Locate the cell with the specified text and output its (x, y) center coordinate. 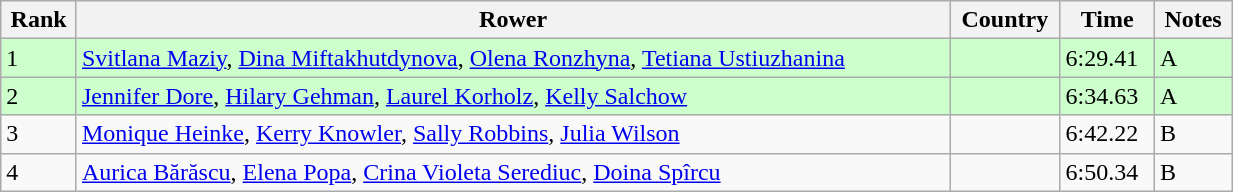
6:34.63 (1107, 96)
6:42.22 (1107, 134)
3 (39, 134)
1 (39, 58)
Aurica Bărăscu, Elena Popa, Crina Violeta Serediuc, Doina Spîrcu (512, 172)
2 (39, 96)
4 (39, 172)
Rank (39, 20)
Notes (1192, 20)
Country (1005, 20)
Time (1107, 20)
6:29.41 (1107, 58)
Svitlana Maziy, Dina Miftakhutdynova, Olena Ronzhyna, Tetiana Ustiuzhanina (512, 58)
6:50.34 (1107, 172)
Rower (512, 20)
Monique Heinke, Kerry Knowler, Sally Robbins, Julia Wilson (512, 134)
Jennifer Dore, Hilary Gehman, Laurel Korholz, Kelly Salchow (512, 96)
